Detect which cell encompasses the target text, then output its (X, Y) center coordinate. 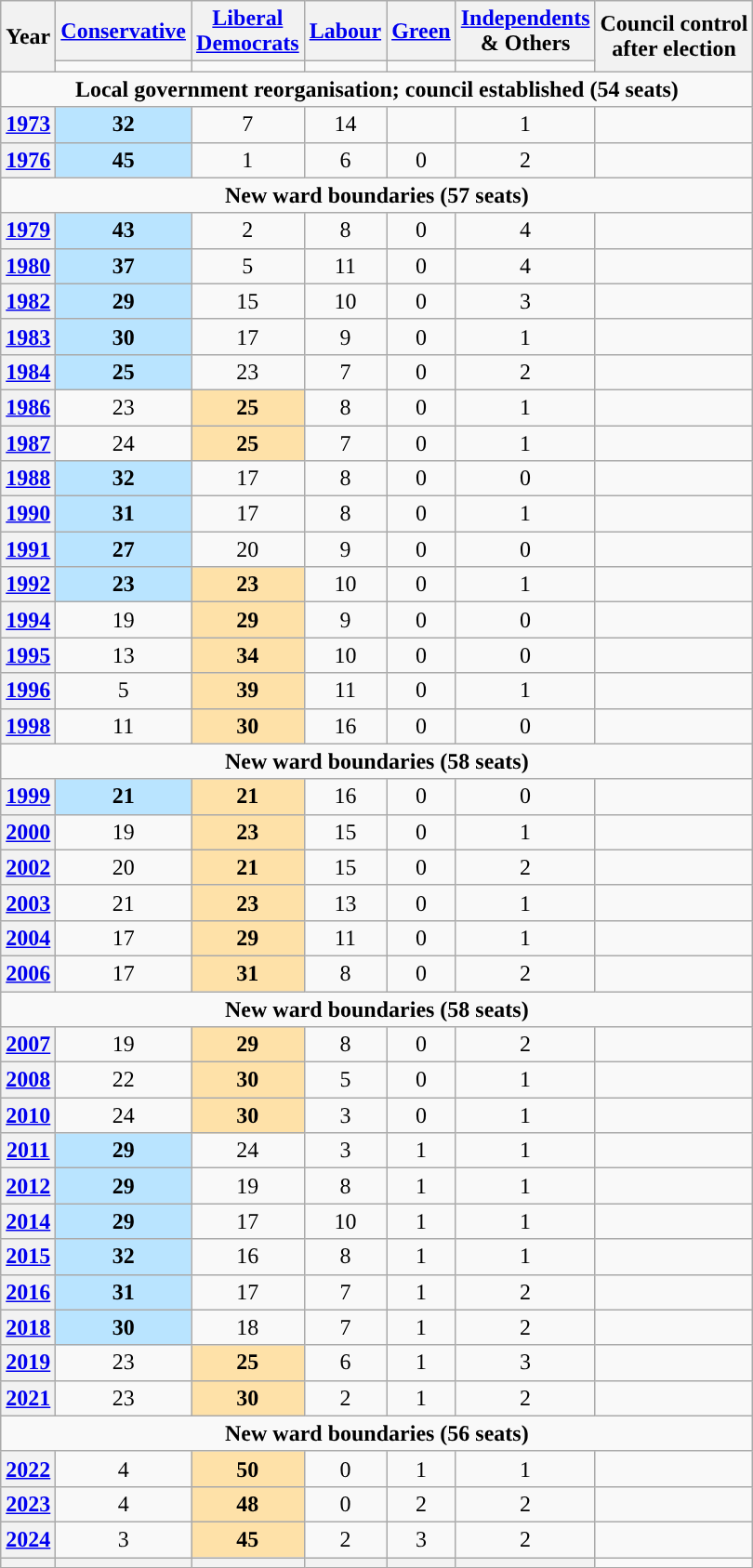
48 (248, 1504)
1988 (28, 479)
1999 (28, 797)
2010 (28, 1115)
New ward boundaries (57 seats) (377, 195)
27 (124, 549)
1986 (28, 407)
1991 (28, 549)
1982 (28, 301)
14 (345, 125)
2007 (28, 1045)
New ward boundaries (56 seats) (377, 1433)
Year (28, 36)
2004 (28, 938)
2008 (28, 1080)
2002 (28, 867)
Liberal Democrats (248, 32)
37 (124, 266)
39 (248, 691)
1987 (28, 443)
22 (124, 1080)
Council controlafter election (674, 36)
2019 (28, 1363)
Conservative (124, 32)
2024 (28, 1539)
1992 (28, 585)
1976 (28, 160)
1990 (28, 514)
2003 (28, 903)
2021 (28, 1398)
1995 (28, 655)
2012 (28, 1186)
1980 (28, 266)
2022 (28, 1469)
1998 (28, 726)
1996 (28, 691)
1979 (28, 231)
1994 (28, 620)
Labour (345, 32)
2006 (28, 973)
2015 (28, 1257)
1983 (28, 336)
1973 (28, 125)
2000 (28, 832)
2023 (28, 1504)
34 (248, 655)
Local government reorganisation; council established (54 seats) (377, 89)
43 (124, 231)
50 (248, 1469)
Green (422, 32)
Independents& Others (525, 32)
1984 (28, 372)
2016 (28, 1292)
2011 (28, 1151)
2014 (28, 1221)
18 (248, 1327)
2018 (28, 1327)
